Identify which cell holds the provided text, then report its [x, y] central coordinate. 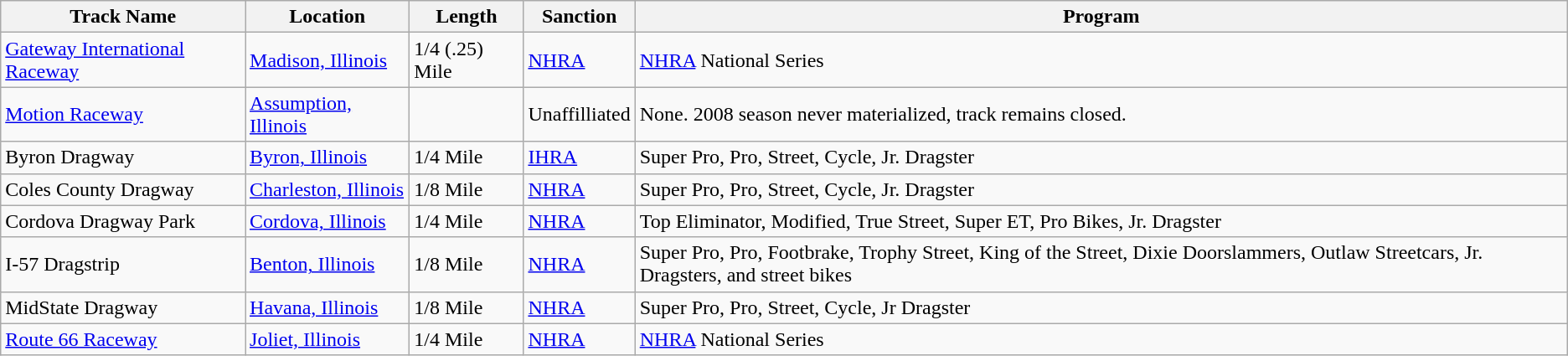
I-57 Dragstrip [123, 265]
Byron Dragway [123, 157]
Cordova Dragway Park [123, 221]
Route 66 Raceway [123, 339]
Super Pro, Pro, Footbrake, Trophy Street, King of the Street, Dixie Doorslammers, Outlaw Streetcars, Jr. Dragsters, and street bikes [1101, 265]
Unaffilliated [580, 114]
None. 2008 season never materialized, track remains closed. [1101, 114]
Assumption, Illinois [328, 114]
1/4 (.25) Mile [467, 60]
Top Eliminator, Modified, True Street, Super ET, Pro Bikes, Jr. Dragster [1101, 221]
Benton, Illinois [328, 265]
MidState Dragway [123, 307]
Coles County Dragway [123, 189]
Super Pro, Pro, Street, Cycle, Jr Dragster [1101, 307]
Length [467, 17]
Charleston, Illinois [328, 189]
Sanction [580, 17]
Havana, Illinois [328, 307]
Track Name [123, 17]
IHRA [580, 157]
Byron, Illinois [328, 157]
Program [1101, 17]
Joliet, Illinois [328, 339]
Location [328, 17]
Motion Raceway [123, 114]
Gateway International Raceway [123, 60]
Madison, Illinois [328, 60]
Cordova, Illinois [328, 221]
